For the text-containing cell, return its midpoint in (x, y) coordinate format. 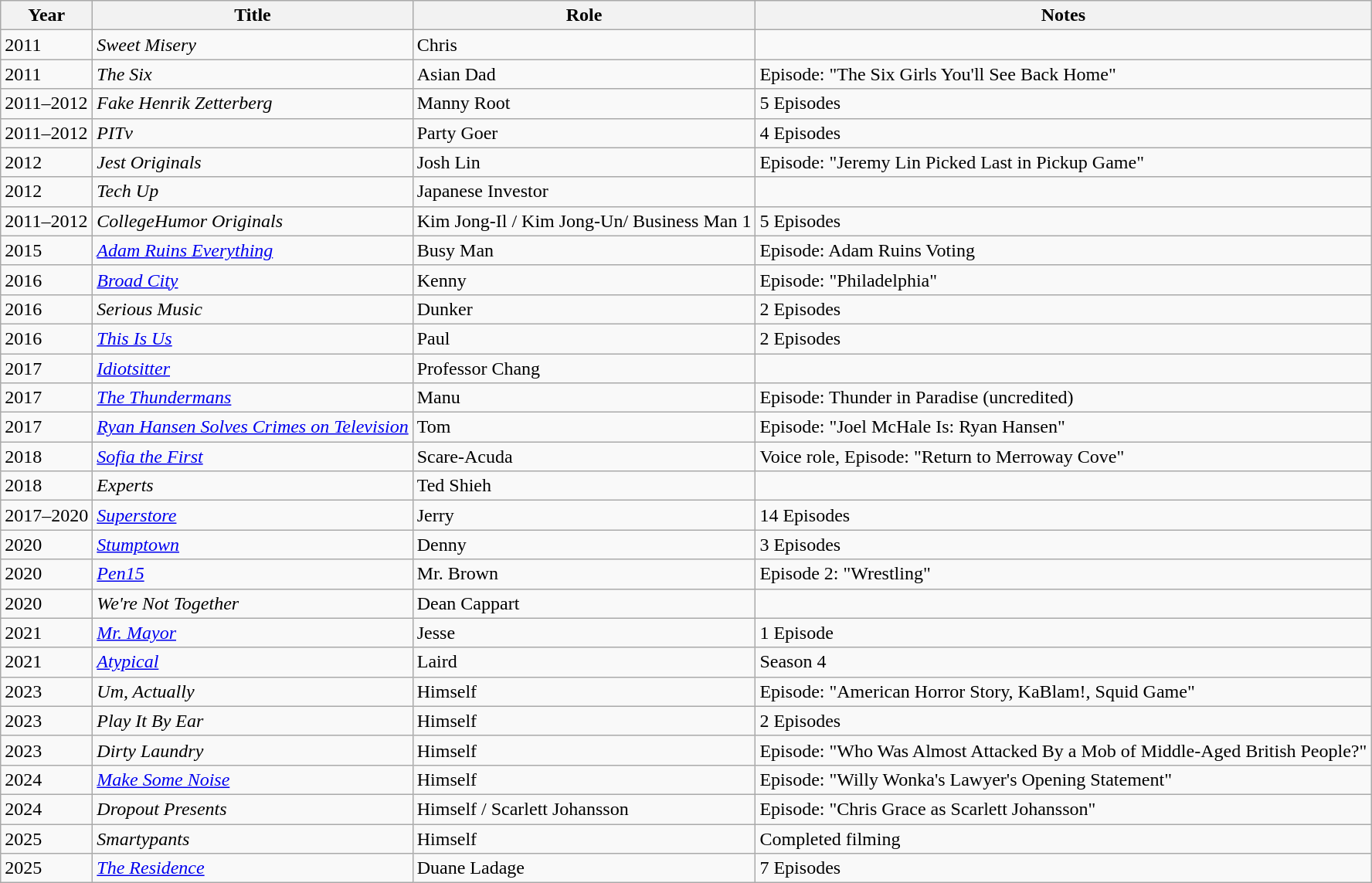
Jerry (584, 515)
The Thundermans (253, 398)
Ryan Hansen Solves Crimes on Television (253, 427)
Season 4 (1063, 662)
Episode: "Willy Wonka's Lawyer's Opening Statement" (1063, 779)
Episode: "Philadelphia" (1063, 280)
Ted Shieh (584, 486)
Denny (584, 545)
Idiotsitter (253, 368)
Josh Lin (584, 162)
Title (253, 15)
Episode: "Chris Grace as Scarlett Johansson" (1063, 809)
Duane Ladage (584, 868)
Chris (584, 45)
Pen15 (253, 574)
CollegeHumor Originals (253, 221)
Stumptown (253, 545)
1 Episode (1063, 633)
Role (584, 15)
Episode: "Joel McHale Is: Ryan Hansen" (1063, 427)
Episode: Adam Ruins Voting (1063, 250)
14 Episodes (1063, 515)
Notes (1063, 15)
Mr. Mayor (253, 633)
Broad City (253, 280)
Sweet Misery (253, 45)
Adam Ruins Everything (253, 250)
Fake Henrik Zetterberg (253, 104)
Party Goer (584, 133)
Episode: "American Horror Story, KaBlam!, Squid Game" (1063, 691)
Busy Man (584, 250)
3 Episodes (1063, 545)
Scare-Acuda (584, 457)
Himself / Scarlett Johansson (584, 809)
Laird (584, 662)
Episode: "Who Was Almost Attacked By a Mob of Middle-Aged British People?" (1063, 750)
7 Episodes (1063, 868)
Voice role, Episode: "Return to Merroway Cove" (1063, 457)
Kenny (584, 280)
Dean Cappart (584, 603)
2015 (46, 250)
Episode: "Jeremy Lin Picked Last in Pickup Game" (1063, 162)
Jest Originals (253, 162)
Japanese Investor (584, 192)
Sofia the First (253, 457)
Dirty Laundry (253, 750)
2017–2020 (46, 515)
Jesse (584, 633)
Episode: "The Six Girls You'll See Back Home" (1063, 74)
Play It By Ear (253, 721)
Paul (584, 338)
Tech Up (253, 192)
The Residence (253, 868)
Um, Actually (253, 691)
Superstore (253, 515)
Asian Dad (584, 74)
Atypical (253, 662)
Dunker (584, 309)
Completed filming (1063, 838)
Make Some Noise (253, 779)
Manny Root (584, 104)
Kim Jong-Il / Kim Jong-Un/ Business Man 1 (584, 221)
Tom (584, 427)
Professor Chang (584, 368)
This Is Us (253, 338)
Episode: Thunder in Paradise (uncredited) (1063, 398)
Dropout Presents (253, 809)
Smartypants (253, 838)
Manu (584, 398)
Experts (253, 486)
Year (46, 15)
Episode 2: "Wrestling" (1063, 574)
The Six (253, 74)
PITv (253, 133)
Mr. Brown (584, 574)
We're Not Together (253, 603)
4 Episodes (1063, 133)
Serious Music (253, 309)
